Return the (X, Y) coordinate for the center point of the cell that contains the specified text.  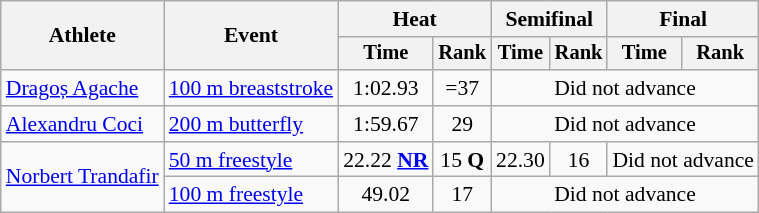
22.30 (520, 160)
15 Q (462, 160)
16 (579, 160)
Athlete (82, 36)
49.02 (386, 195)
1:59.67 (386, 124)
200 m butterfly (251, 124)
29 (462, 124)
22.22 NR (386, 160)
50 m freestyle (251, 160)
Norbert Trandafir (82, 178)
=37 (462, 88)
Final (683, 19)
Event (251, 36)
Dragoș Agache (82, 88)
Alexandru Coci (82, 124)
17 (462, 195)
Heat (414, 19)
100 m breaststroke (251, 88)
100 m freestyle (251, 195)
1:02.93 (386, 88)
Semifinal (549, 19)
